Find where the given text appears and provide that cell's center as [X, Y] coordinate. 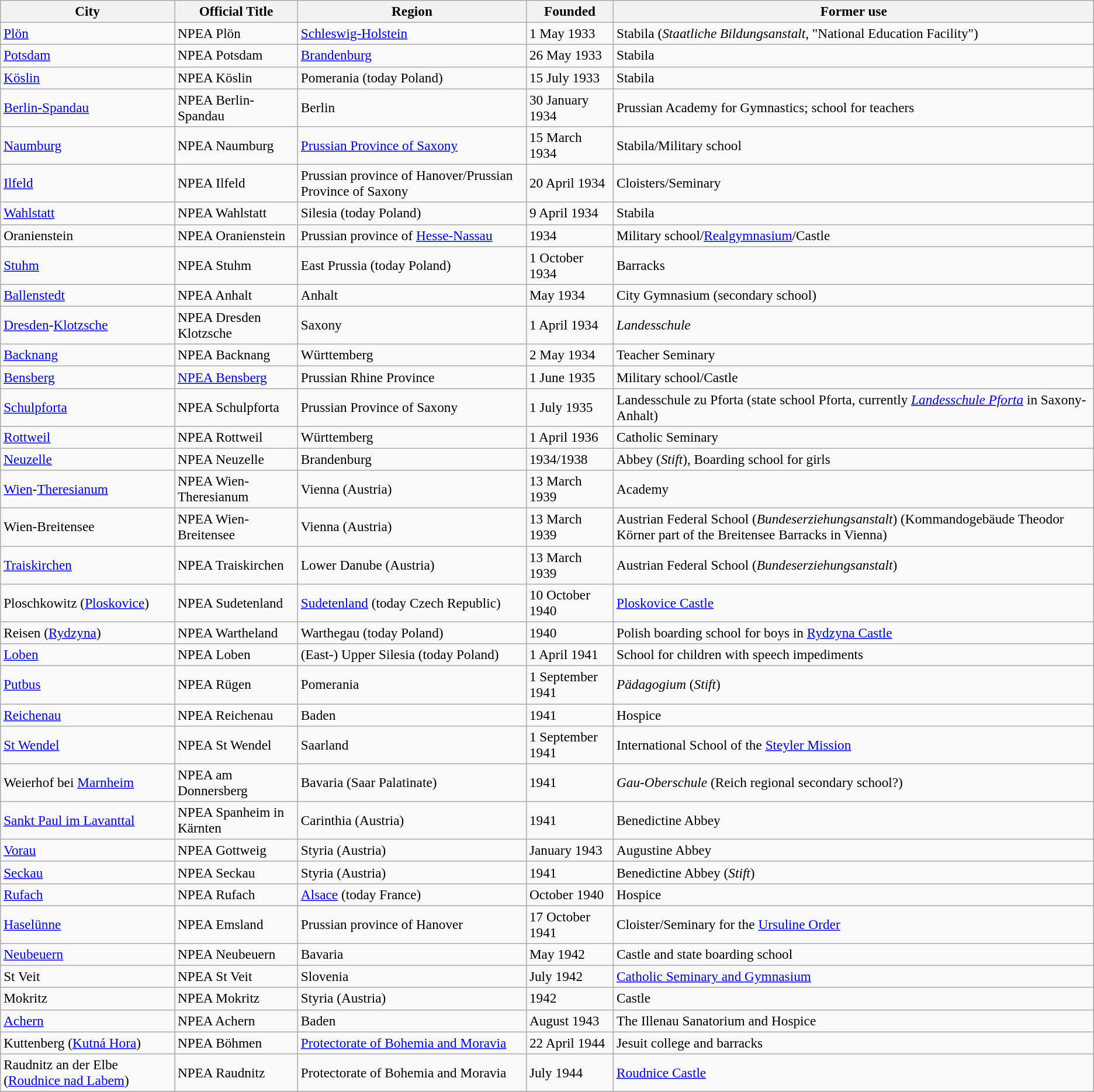
Benedictine Abbey [854, 820]
Founded [569, 11]
Gau-Oberschule (Reich regional secondary school?) [854, 783]
Landesschule zu Pforta (state school Pforta, currently Landesschule Pforta in Saxony-Anhalt) [854, 407]
Wien-Theresianum [88, 490]
NPEA Emsland [236, 924]
Military school/Realgymnasium/Castle [854, 235]
1934 [569, 235]
1 May 1933 [569, 33]
NPEA Dresden Klotzsche [236, 325]
Prussian province of Hesse-Nassau [411, 235]
NPEA Rügen [236, 685]
Silesia (today Poland) [411, 213]
Ilfeld [88, 183]
Catholic Seminary and Gymnasium [854, 976]
St Veit [88, 976]
Castle and state boarding school [854, 954]
Alsace (today France) [411, 895]
Oranienstein [88, 235]
Traiskirchen [88, 564]
Rufach [88, 895]
Cloister/Seminary for the Ursuline Order [854, 924]
East Prussia (today Poland) [411, 265]
Saarland [411, 744]
Prussian province of Hanover [411, 924]
Castle [854, 999]
Austrian Federal School (Bundeserziehungsanstalt) (Kommandogebäude Theodor Körner part of the Breitensee Barracks in Vienna) [854, 527]
Berlin [411, 108]
NPEA Wahlstatt [236, 213]
Neubeuern [88, 954]
1934/1938 [569, 459]
15 July 1933 [569, 78]
October 1940 [569, 895]
NPEA Oranienstein [236, 235]
Naumburg [88, 145]
Schleswig-Holstein [411, 33]
NPEA Traiskirchen [236, 564]
Pädagogium (Stift) [854, 685]
Sankt Paul im Lavanttal [88, 820]
May 1934 [569, 295]
NPEA Raudnitz [236, 1073]
15 March 1934 [569, 145]
NPEA am Donnersberg [236, 783]
1942 [569, 999]
Wahlstatt [88, 213]
City [88, 11]
NPEA Bensberg [236, 377]
August 1943 [569, 1021]
Stabila/Military school [854, 145]
NPEA Reichenau [236, 715]
Augustine Abbey [854, 850]
Bensberg [88, 377]
Benedictine Abbey (Stift) [854, 872]
1 October 1934 [569, 265]
Polish boarding school for boys in Rydzyna Castle [854, 633]
2 May 1934 [569, 355]
NPEA Neuzelle [236, 459]
NPEA Böhmen [236, 1042]
Achern [88, 1021]
Stabila (Staatliche Bildungsanstalt, "National Education Facility") [854, 33]
Pomerania [411, 685]
May 1942 [569, 954]
Prussian province of Hanover/Prussian Province of Saxony [411, 183]
Former use [854, 11]
Raudnitz an der Elbe (Roudnice nad Labem) [88, 1073]
Warthegau (today Poland) [411, 633]
Neuzelle [88, 459]
Abbey (Stift), Boarding school for girls [854, 459]
NPEA St Veit [236, 976]
Official Title [236, 11]
9 April 1934 [569, 213]
July 1944 [569, 1073]
Military school/Castle [854, 377]
17 October 1941 [569, 924]
NPEA Spanheim in Kärnten [236, 820]
NPEA Ilfeld [236, 183]
26 May 1933 [569, 56]
St Wendel [88, 744]
NPEA Backnang [236, 355]
NPEA Wartheland [236, 633]
Carinthia (Austria) [411, 820]
1 April 1941 [569, 654]
NPEA Achern [236, 1021]
NPEA Sudetenland [236, 603]
Wien-Breitensee [88, 527]
Anhalt [411, 295]
1 June 1935 [569, 377]
NPEA Mokritz [236, 999]
20 April 1934 [569, 183]
NPEA Naumburg [236, 145]
Ploskovice Castle [854, 603]
NPEA Loben [236, 654]
30 January 1934 [569, 108]
1 July 1935 [569, 407]
Cloisters/Seminary [854, 183]
Ballenstedt [88, 295]
Haselünne [88, 924]
NPEA Stuhm [236, 265]
Teacher Seminary [854, 355]
Loben [88, 654]
NPEA St Wendel [236, 744]
Austrian Federal School (Bundeserziehungsanstalt) [854, 564]
NPEA Potsdam [236, 56]
Berlin-Spandau [88, 108]
Dresden-Klotzsche [88, 325]
Weierhof bei Marnheim [88, 783]
Potsdam [88, 56]
Stuhm [88, 265]
1 April 1934 [569, 325]
Sudetenland (today Czech Republic) [411, 603]
Mokritz [88, 999]
Prussian Rhine Province [411, 377]
Schulpforta [88, 407]
Academy [854, 490]
Reisen (Rydzyna) [88, 633]
Seckau [88, 872]
NPEA Wien-Theresianum [236, 490]
NPEA Berlin-Spandau [236, 108]
School for children with speech impediments [854, 654]
NPEA Köslin [236, 78]
NPEA Schulpforta [236, 407]
Backnang [88, 355]
Köslin [88, 78]
Bavaria (Saar Palatinate) [411, 783]
The Illenau Sanatorium and Hospice [854, 1021]
Putbus [88, 685]
Roudnice Castle [854, 1073]
Jesuit college and barracks [854, 1042]
NPEA Rufach [236, 895]
January 1943 [569, 850]
Kuttenberg (Kutná Hora) [88, 1042]
1 April 1936 [569, 437]
NPEA Seckau [236, 872]
Bavaria [411, 954]
NPEA Neubeuern [236, 954]
NPEA Plön [236, 33]
1940 [569, 633]
Reichenau [88, 715]
22 April 1944 [569, 1042]
Lower Danube (Austria) [411, 564]
Region [411, 11]
July 1942 [569, 976]
Vorau [88, 850]
Rottweil [88, 437]
NPEA Rottweil [236, 437]
Prussian Academy for Gymnastics; school for teachers [854, 108]
NPEA Anhalt [236, 295]
Catholic Seminary [854, 437]
International School of the Steyler Mission [854, 744]
(East-) Upper Silesia (today Poland) [411, 654]
Plön [88, 33]
NPEA Wien-Breitensee [236, 527]
Landesschule [854, 325]
City Gymnasium (secondary school) [854, 295]
Ploschkowitz (Ploskovice) [88, 603]
10 October 1940 [569, 603]
Pomerania (today Poland) [411, 78]
NPEA Gottweig [236, 850]
Slovenia [411, 976]
Saxony [411, 325]
Barracks [854, 265]
